Return the (X, Y) coordinate for the center point of the cell that contains the specified text.  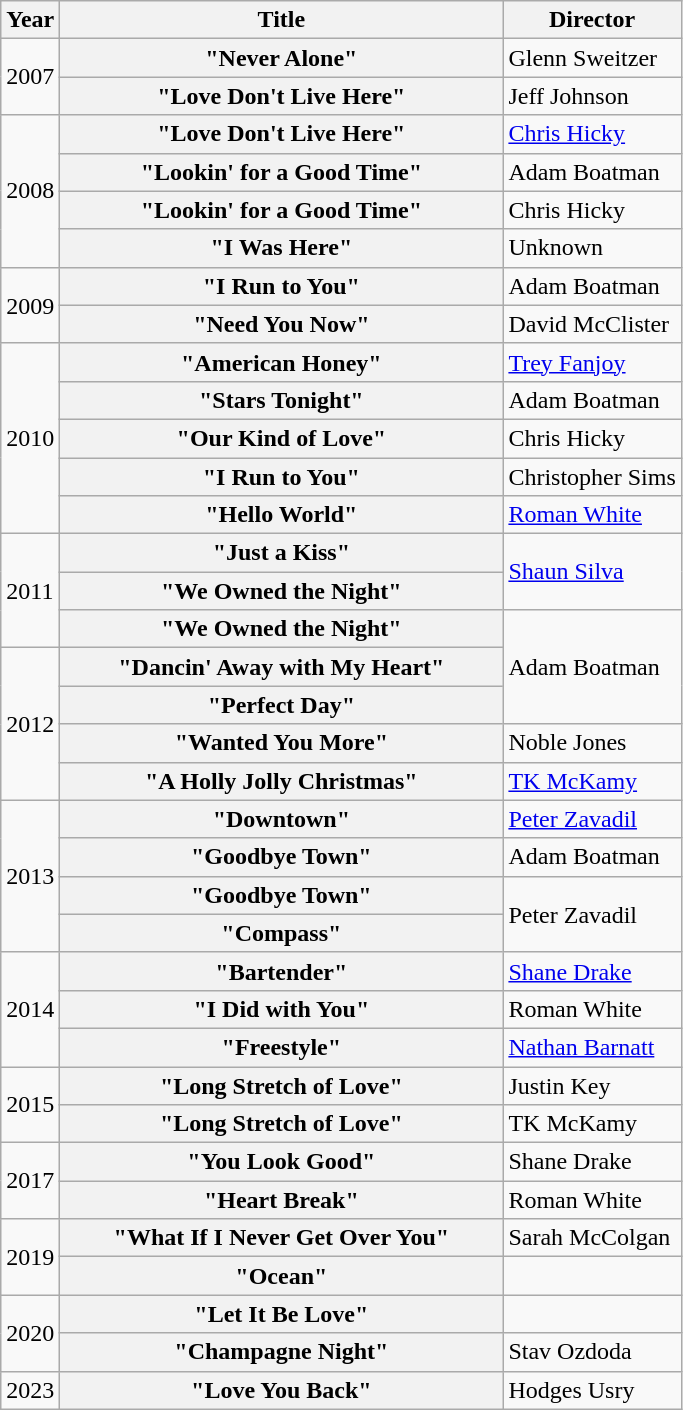
"Wanted You More" (282, 743)
2007 (30, 77)
"Just a Kiss" (282, 553)
Jeff Johnson (592, 96)
"Dancin' Away with My Heart" (282, 667)
"Never Alone" (282, 58)
"I Was Here" (282, 248)
2008 (30, 191)
"Ocean" (282, 1276)
"Bartender" (282, 971)
"Let It Be Love" (282, 1314)
Trey Fanjoy (592, 362)
"Need You Now" (282, 324)
"What If I Never Get Over You" (282, 1238)
2011 (30, 591)
"A Holly Jolly Christmas" (282, 781)
"Perfect Day" (282, 705)
2014 (30, 1009)
Sarah McColgan (592, 1238)
Shaun Silva (592, 572)
"Our Kind of Love" (282, 438)
2017 (30, 1181)
2013 (30, 876)
"Compass" (282, 933)
Stav Ozdoda (592, 1352)
"I Did with You" (282, 1009)
David McClister (592, 324)
Noble Jones (592, 743)
"Hello World" (282, 515)
2015 (30, 1104)
2010 (30, 438)
"Downtown" (282, 819)
2009 (30, 305)
Justin Key (592, 1085)
"You Look Good" (282, 1162)
"Heart Break" (282, 1200)
"Champagne Night" (282, 1352)
Title (282, 20)
Year (30, 20)
Hodges Usry (592, 1390)
Christopher Sims (592, 477)
Unknown (592, 248)
2020 (30, 1333)
"American Honey" (282, 362)
Nathan Barnatt (592, 1047)
2019 (30, 1257)
"Stars Tonight" (282, 400)
2012 (30, 724)
2023 (30, 1390)
Director (592, 20)
Glenn Sweitzer (592, 58)
"Freestyle" (282, 1047)
"Love You Back" (282, 1390)
